Return the [x, y] coordinate for the center point of the cell that contains the specified text.  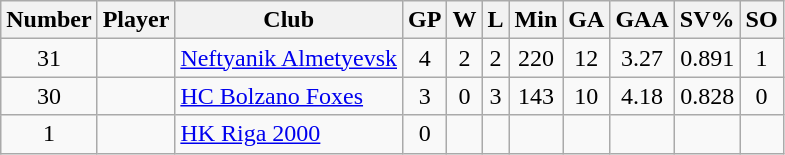
30 [49, 96]
Min [536, 20]
L [496, 20]
4 [425, 58]
Number [49, 20]
HC Bolzano Foxes [289, 96]
Neftyanik Almetyevsk [289, 58]
31 [49, 58]
12 [586, 58]
Player [136, 20]
GP [425, 20]
4.18 [642, 96]
0.828 [707, 96]
143 [536, 96]
220 [536, 58]
0.891 [707, 58]
GAA [642, 20]
SO [762, 20]
GA [586, 20]
SV% [707, 20]
HK Riga 2000 [289, 134]
3.27 [642, 58]
W [464, 20]
10 [586, 96]
Club [289, 20]
